Capture the cell that displays the provided text and extract its (X, Y) central coordinate. 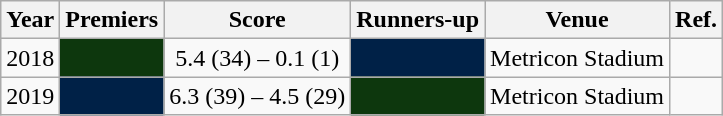
Venue (578, 20)
2019 (30, 96)
Premiers (112, 20)
Runners-up (418, 20)
Year (30, 20)
6.3 (39) – 4.5 (29) (258, 96)
Ref. (696, 20)
2018 (30, 58)
Score (258, 20)
5.4 (34) – 0.1 (1) (258, 58)
